Return the (X, Y) coordinate for the center point of the cell that contains the specified text.  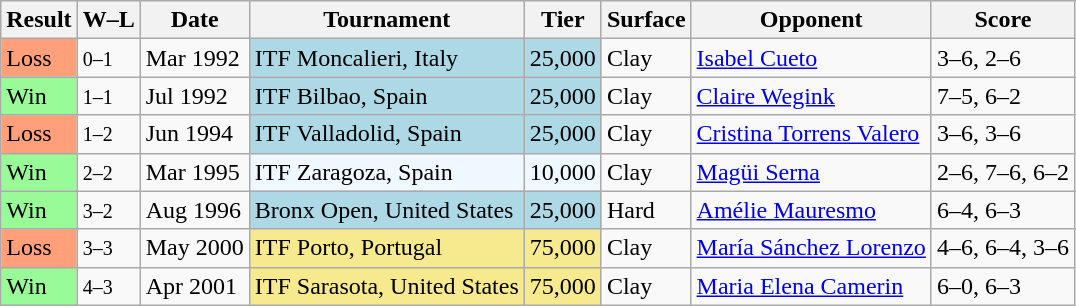
7–5, 6–2 (1002, 96)
0–1 (108, 58)
Score (1002, 20)
Result (39, 20)
Maria Elena Camerin (811, 286)
María Sánchez Lorenzo (811, 248)
Aug 1996 (194, 210)
Mar 1992 (194, 58)
Apr 2001 (194, 286)
Amélie Mauresmo (811, 210)
Mar 1995 (194, 172)
Date (194, 20)
2–2 (108, 172)
2–6, 7–6, 6–2 (1002, 172)
Cristina Torrens Valero (811, 134)
Jul 1992 (194, 96)
Hard (646, 210)
ITF Sarasota, United States (386, 286)
Tier (562, 20)
1–2 (108, 134)
6–4, 6–3 (1002, 210)
3–3 (108, 248)
Magüi Serna (811, 172)
Tournament (386, 20)
W–L (108, 20)
3–2 (108, 210)
ITF Bilbao, Spain (386, 96)
Isabel Cueto (811, 58)
ITF Moncalieri, Italy (386, 58)
10,000 (562, 172)
Surface (646, 20)
4–3 (108, 286)
1–1 (108, 96)
Opponent (811, 20)
Bronx Open, United States (386, 210)
Claire Wegink (811, 96)
4–6, 6–4, 3–6 (1002, 248)
6–0, 6–3 (1002, 286)
3–6, 3–6 (1002, 134)
Jun 1994 (194, 134)
May 2000 (194, 248)
3–6, 2–6 (1002, 58)
ITF Porto, Portugal (386, 248)
ITF Valladolid, Spain (386, 134)
ITF Zaragoza, Spain (386, 172)
